Pinpoint the cell where the given text exists, returning its (x, y) midpoint coordinate. 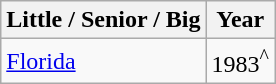
1983^ (240, 62)
Little / Senior / Big (104, 20)
Florida (104, 62)
Year (240, 20)
